For the text-containing cell, return its midpoint in (x, y) coordinate format. 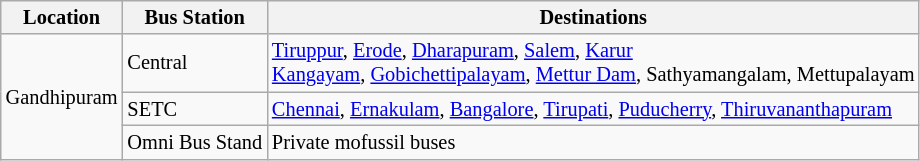
Destinations (593, 17)
SETC (195, 109)
Private mofussil buses (593, 142)
Location (62, 17)
Omni Bus Stand (195, 142)
Chennai, Ernakulam, Bangalore, Tirupati, Puducherry, Thiruvananthapuram (593, 109)
Gandhipuram (62, 96)
Tiruppur, Erode, Dharapuram, Salem, KarurKangayam, Gobichettipalayam, Mettur Dam, Sathyamangalam, Mettupalayam (593, 63)
Bus Station (195, 17)
Central (195, 63)
